From the cell containing the given text, extract its center point as (x, y) coordinate. 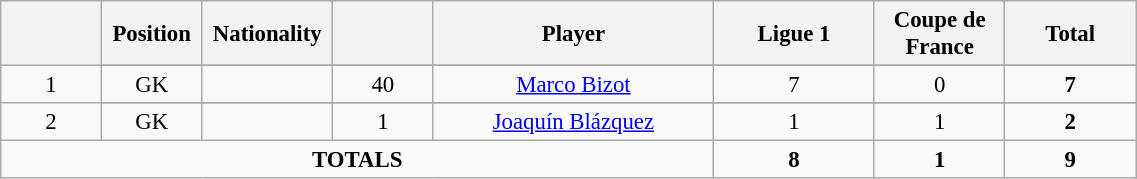
Nationality (268, 34)
40 (384, 85)
8 (794, 160)
Ligue 1 (794, 34)
TOTALS (358, 160)
Joaquín Blázquez (574, 122)
Position (152, 34)
Player (574, 34)
Coupe de France (940, 34)
0 (940, 85)
Marco Bizot (574, 85)
Total (1070, 34)
9 (1070, 160)
